Locate the cell with the specified text and output its [X, Y] center coordinate. 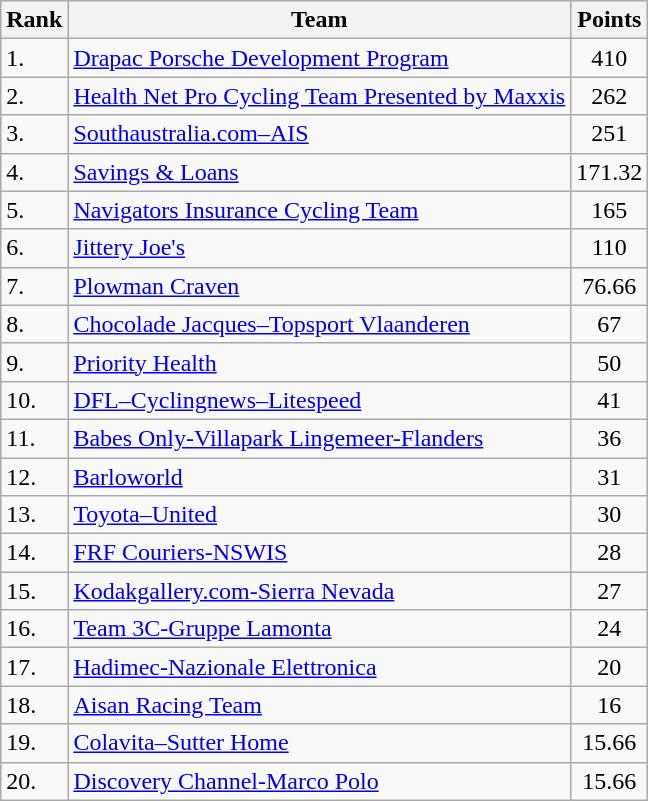
30 [610, 515]
Plowman Craven [320, 286]
Hadimec-Nazionale Elettronica [320, 667]
Colavita–Sutter Home [320, 743]
7. [34, 286]
Points [610, 20]
28 [610, 553]
Kodakgallery.com-Sierra Nevada [320, 591]
41 [610, 400]
Chocolade Jacques–Topsport Vlaanderen [320, 324]
DFL–Cyclingnews–Litespeed [320, 400]
15. [34, 591]
12. [34, 477]
16 [610, 705]
Health Net Pro Cycling Team Presented by Maxxis [320, 96]
Discovery Channel-Marco Polo [320, 781]
8. [34, 324]
Navigators Insurance Cycling Team [320, 210]
Jittery Joe's [320, 248]
Aisan Racing Team [320, 705]
9. [34, 362]
50 [610, 362]
171.32 [610, 172]
5. [34, 210]
20. [34, 781]
Rank [34, 20]
Team [320, 20]
Barloworld [320, 477]
Southaustralia.com–AIS [320, 134]
4. [34, 172]
6. [34, 248]
FRF Couriers-NSWIS [320, 553]
11. [34, 438]
67 [610, 324]
1. [34, 58]
Priority Health [320, 362]
36 [610, 438]
17. [34, 667]
Toyota–United [320, 515]
31 [610, 477]
Savings & Loans [320, 172]
16. [34, 629]
20 [610, 667]
251 [610, 134]
18. [34, 705]
262 [610, 96]
24 [610, 629]
165 [610, 210]
19. [34, 743]
27 [610, 591]
13. [34, 515]
Drapac Porsche Development Program [320, 58]
14. [34, 553]
110 [610, 248]
Team 3C-Gruppe Lamonta [320, 629]
76.66 [610, 286]
410 [610, 58]
2. [34, 96]
Babes Only-Villapark Lingemeer-Flanders [320, 438]
10. [34, 400]
3. [34, 134]
